Pinpoint the cell where the given text exists, returning its (x, y) midpoint coordinate. 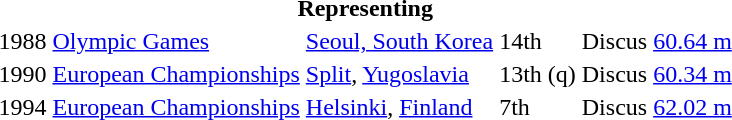
13th (q) (538, 74)
14th (538, 41)
Split, Yugoslavia (399, 74)
Seoul, South Korea (399, 41)
European Championships (176, 74)
Olympic Games (176, 41)
